Detect which cell encompasses the target text, then output its [x, y] center coordinate. 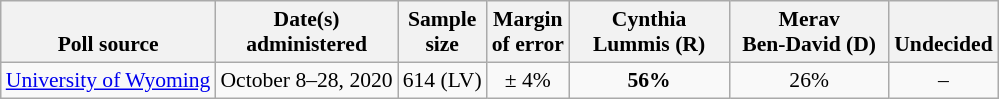
Marginof error [528, 32]
University of Wyoming [108, 80]
614 (LV) [442, 80]
Date(s)administered [306, 32]
CynthiaLummis (R) [649, 32]
± 4% [528, 80]
Undecided [943, 32]
56% [649, 80]
MeravBen-David (D) [809, 32]
– [943, 80]
26% [809, 80]
October 8–28, 2020 [306, 80]
Samplesize [442, 32]
Poll source [108, 32]
